Return [x, y] of the center of cell containing provided text 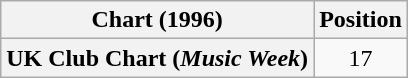
17 [361, 58]
UK Club Chart (Music Week) [158, 58]
Position [361, 20]
Chart (1996) [158, 20]
